Return [X, Y] of the center of cell containing provided text 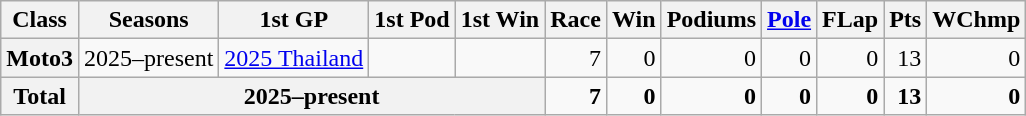
1st GP [294, 20]
Pts [906, 20]
Class [40, 20]
Race [576, 20]
1st Win [500, 20]
Seasons [148, 20]
1st Pod [412, 20]
Win [634, 20]
WChmp [976, 20]
FLap [850, 20]
Pole [790, 20]
Moto3 [40, 58]
Podiums [711, 20]
Total [40, 96]
2025 Thailand [294, 58]
